Detect which cell encompasses the target text, then output its [x, y] center coordinate. 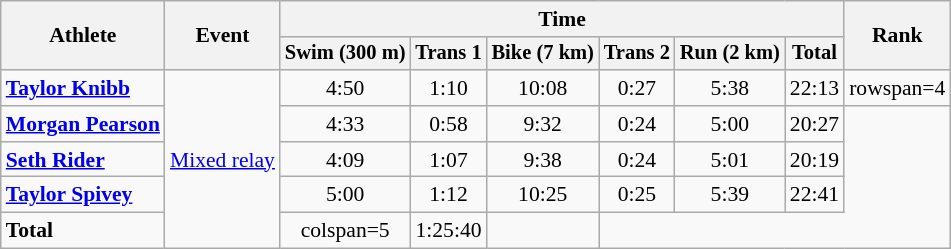
1:10 [448, 88]
4:09 [345, 160]
Run (2 km) [730, 54]
colspan=5 [345, 231]
1:07 [448, 160]
22:41 [814, 195]
Time [562, 19]
Athlete [83, 36]
9:32 [543, 124]
0:25 [637, 195]
10:25 [543, 195]
4:33 [345, 124]
5:01 [730, 160]
1:25:40 [448, 231]
rowspan=4 [897, 88]
Trans 1 [448, 54]
Taylor Knibb [83, 88]
0:58 [448, 124]
20:19 [814, 160]
Trans 2 [637, 54]
Rank [897, 36]
22:13 [814, 88]
Mixed relay [222, 159]
Taylor Spivey [83, 195]
9:38 [543, 160]
Swim (300 m) [345, 54]
5:38 [730, 88]
10:08 [543, 88]
Morgan Pearson [83, 124]
1:12 [448, 195]
20:27 [814, 124]
Seth Rider [83, 160]
5:39 [730, 195]
4:50 [345, 88]
Bike (7 km) [543, 54]
0:27 [637, 88]
Event [222, 36]
